Return [X, Y] of the center of cell containing provided text 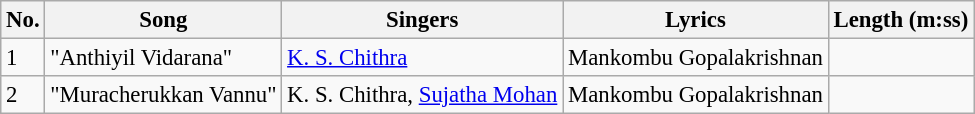
Song [164, 20]
"Anthiyil Vidarana" [164, 58]
"Muracherukkan Vannu" [164, 95]
No. [23, 20]
1 [23, 58]
Lyrics [696, 20]
2 [23, 95]
K. S. Chithra, Sujatha Mohan [422, 95]
Singers [422, 20]
K. S. Chithra [422, 58]
Length (m:ss) [900, 20]
